Capture the cell that displays the provided text and extract its (x, y) central coordinate. 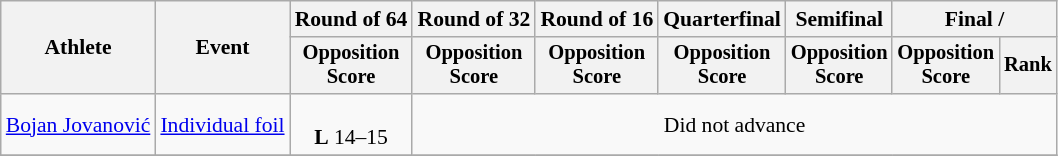
Bojan Jovanović (78, 124)
Round of 32 (474, 19)
Round of 64 (352, 19)
Rank (1028, 66)
Final / (974, 19)
Athlete (78, 48)
L 14–15 (352, 124)
Individual foil (222, 124)
Did not advance (734, 124)
Quarterfinal (722, 19)
Round of 16 (596, 19)
Event (222, 48)
Semifinal (840, 19)
